From the cell containing the given text, extract its center point as [X, Y] coordinate. 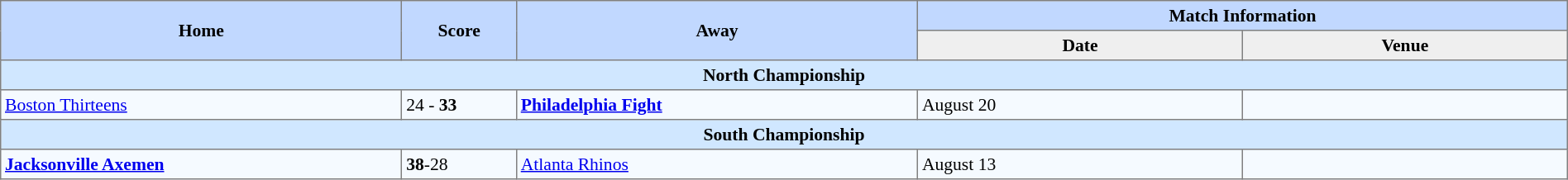
Jacksonville Axemen [202, 164]
Venue [1404, 45]
38-28 [460, 164]
North Championship [784, 75]
South Championship [784, 135]
Date [1080, 45]
August 13 [1080, 164]
Match Information [1243, 16]
Away [716, 31]
Score [460, 31]
Home [202, 31]
Philadelphia Fight [716, 105]
Boston Thirteens [202, 105]
August 20 [1080, 105]
Atlanta Rhinos [716, 164]
24 - 33 [460, 105]
